Detect which cell encompasses the target text, then output its [x, y] center coordinate. 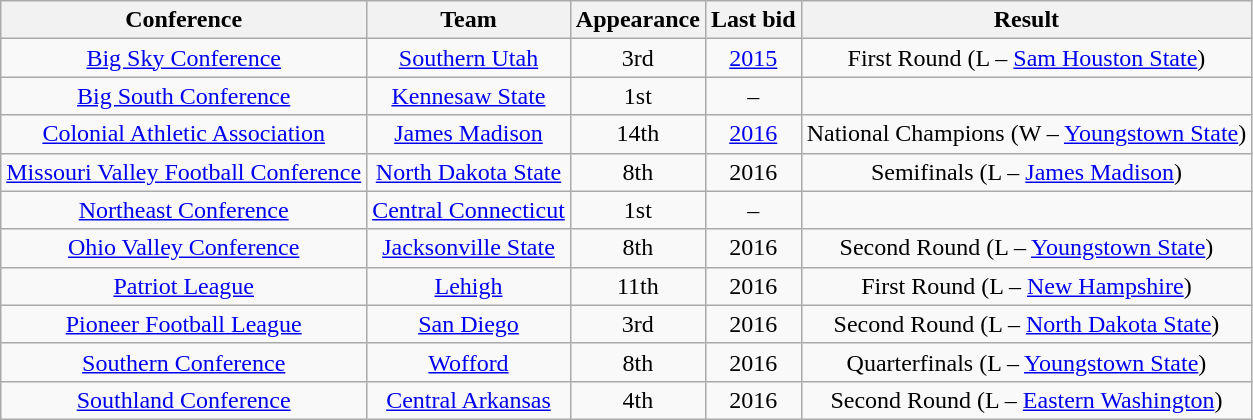
James Madison [469, 134]
Pioneer Football League [184, 324]
2015 [753, 58]
National Champions (W – Youngstown State) [1026, 134]
Jacksonville State [469, 248]
Wofford [469, 362]
Second Round (L – Youngstown State) [1026, 248]
Team [469, 20]
Southland Conference [184, 400]
North Dakota State [469, 172]
Quarterfinals (L – Youngstown State) [1026, 362]
Patriot League [184, 286]
Ohio Valley Conference [184, 248]
Missouri Valley Football Conference [184, 172]
4th [638, 400]
Big Sky Conference [184, 58]
Kennesaw State [469, 96]
Conference [184, 20]
Result [1026, 20]
Big South Conference [184, 96]
Second Round (L – Eastern Washington) [1026, 400]
First Round (L – New Hampshire) [1026, 286]
San Diego [469, 324]
Southern Utah [469, 58]
First Round (L – Sam Houston State) [1026, 58]
Central Arkansas [469, 400]
Second Round (L – North Dakota State) [1026, 324]
Northeast Conference [184, 210]
Appearance [638, 20]
11th [638, 286]
Last bid [753, 20]
Colonial Athletic Association [184, 134]
Central Connecticut [469, 210]
Lehigh [469, 286]
14th [638, 134]
Semifinals (L – James Madison) [1026, 172]
Southern Conference [184, 362]
